Find where the given text appears and provide that cell's center as [x, y] coordinate. 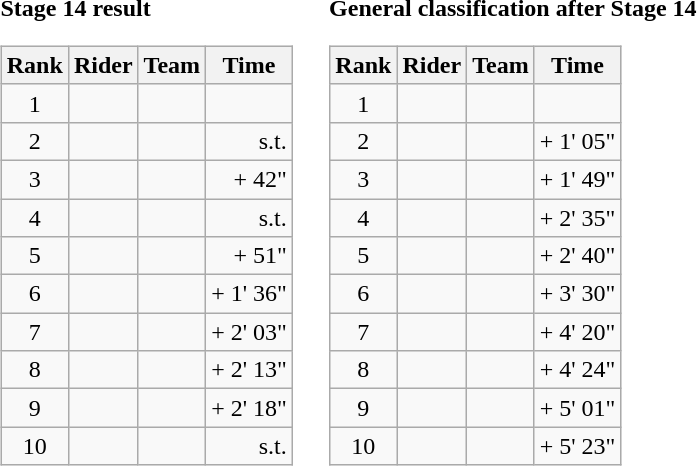
+ 1' 05" [578, 141]
+ 2' 18" [250, 408]
+ 2' 03" [250, 332]
+ 4' 20" [578, 332]
+ 2' 40" [578, 256]
+ 1' 49" [578, 179]
+ 1' 36" [250, 294]
+ 2' 35" [578, 217]
+ 2' 13" [250, 370]
+ 5' 01" [578, 408]
+ 42" [250, 179]
+ 51" [250, 256]
+ 3' 30" [578, 294]
+ 4' 24" [578, 370]
+ 5' 23" [578, 446]
